Scan for the cell matching the given text and deliver its [x, y] coordinate at center. 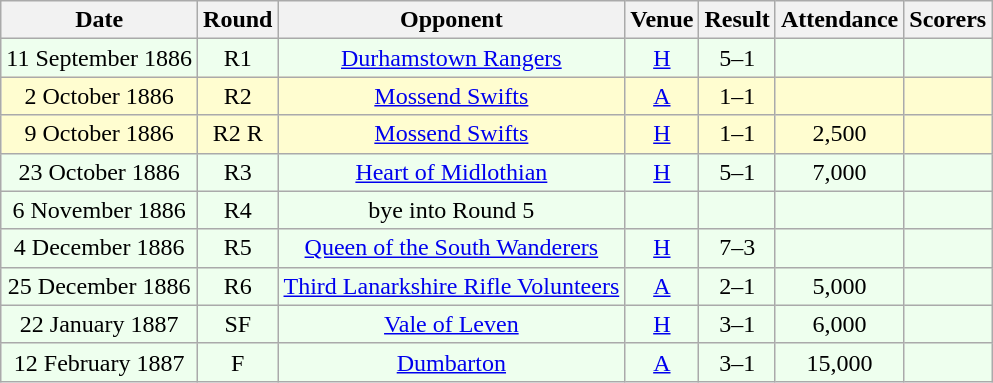
Third Lanarkshire Rifle Volunteers [452, 286]
R2 R [238, 134]
Durhamstown Rangers [452, 58]
Attendance [839, 20]
R2 [238, 96]
R3 [238, 172]
11 September 1886 [100, 58]
7–3 [737, 248]
12 February 1887 [100, 362]
R6 [238, 286]
5,000 [839, 286]
9 October 1886 [100, 134]
2–1 [737, 286]
Scorers [948, 20]
R1 [238, 58]
7,000 [839, 172]
23 October 1886 [100, 172]
2 October 1886 [100, 96]
Dumbarton [452, 362]
Venue [662, 20]
Round [238, 20]
15,000 [839, 362]
Opponent [452, 20]
Heart of Midlothian [452, 172]
Result [737, 20]
25 December 1886 [100, 286]
Vale of Leven [452, 324]
F [238, 362]
Queen of the South Wanderers [452, 248]
bye into Round 5 [452, 210]
R5 [238, 248]
SF [238, 324]
6 November 1886 [100, 210]
2,500 [839, 134]
R4 [238, 210]
22 January 1887 [100, 324]
6,000 [839, 324]
4 December 1886 [100, 248]
Date [100, 20]
